Scan for the cell matching the given text and deliver its [x, y] coordinate at center. 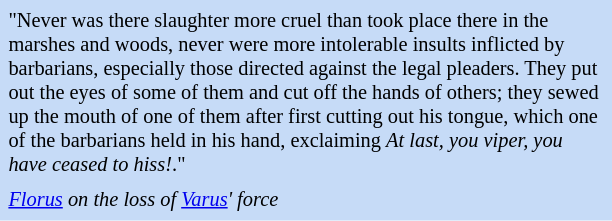
Florus on the loss of Varus' force [306, 200]
